Search for the cell housing the specified text and yield its (x, y) center coordinate. 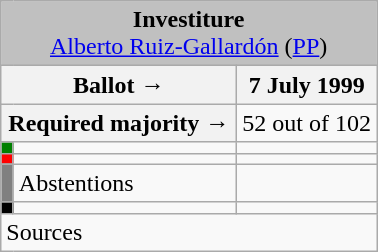
Sources (189, 232)
Required majority → (119, 123)
Abstentions (125, 183)
Ballot → (119, 85)
52 out of 102 (307, 123)
7 July 1999 (307, 85)
InvestitureAlberto Ruiz-Gallardón (PP) (189, 34)
